For the text-containing cell, return its midpoint in (X, Y) coordinate format. 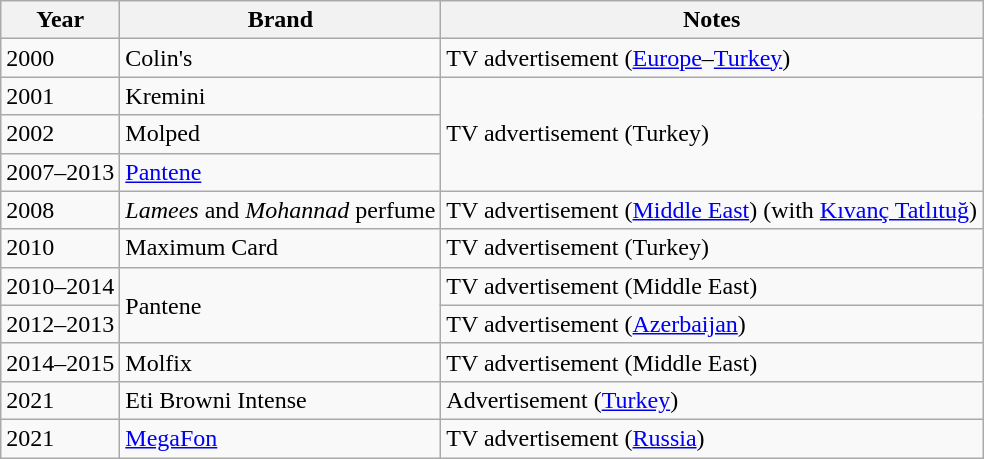
Kremini (280, 96)
Maximum Card (280, 248)
2010–2014 (60, 286)
Notes (712, 20)
MegaFon (280, 438)
Year (60, 20)
Molped (280, 134)
Lamees and Mohannad perfume (280, 210)
2010 (60, 248)
TV advertisement (Europe–Turkey) (712, 58)
2002 (60, 134)
Brand (280, 20)
2007–2013 (60, 172)
Colin's (280, 58)
TV advertisement (Russia) (712, 438)
Advertisement (Turkey) (712, 400)
Molfix (280, 362)
2001 (60, 96)
Eti Browni Intense (280, 400)
TV advertisement (Middle East) (with Kıvanç Tatlıtuğ) (712, 210)
2014–2015 (60, 362)
2000 (60, 58)
2012–2013 (60, 324)
TV advertisement (Azerbaijan) (712, 324)
2008 (60, 210)
